Return (x, y) of the center of cell containing provided text 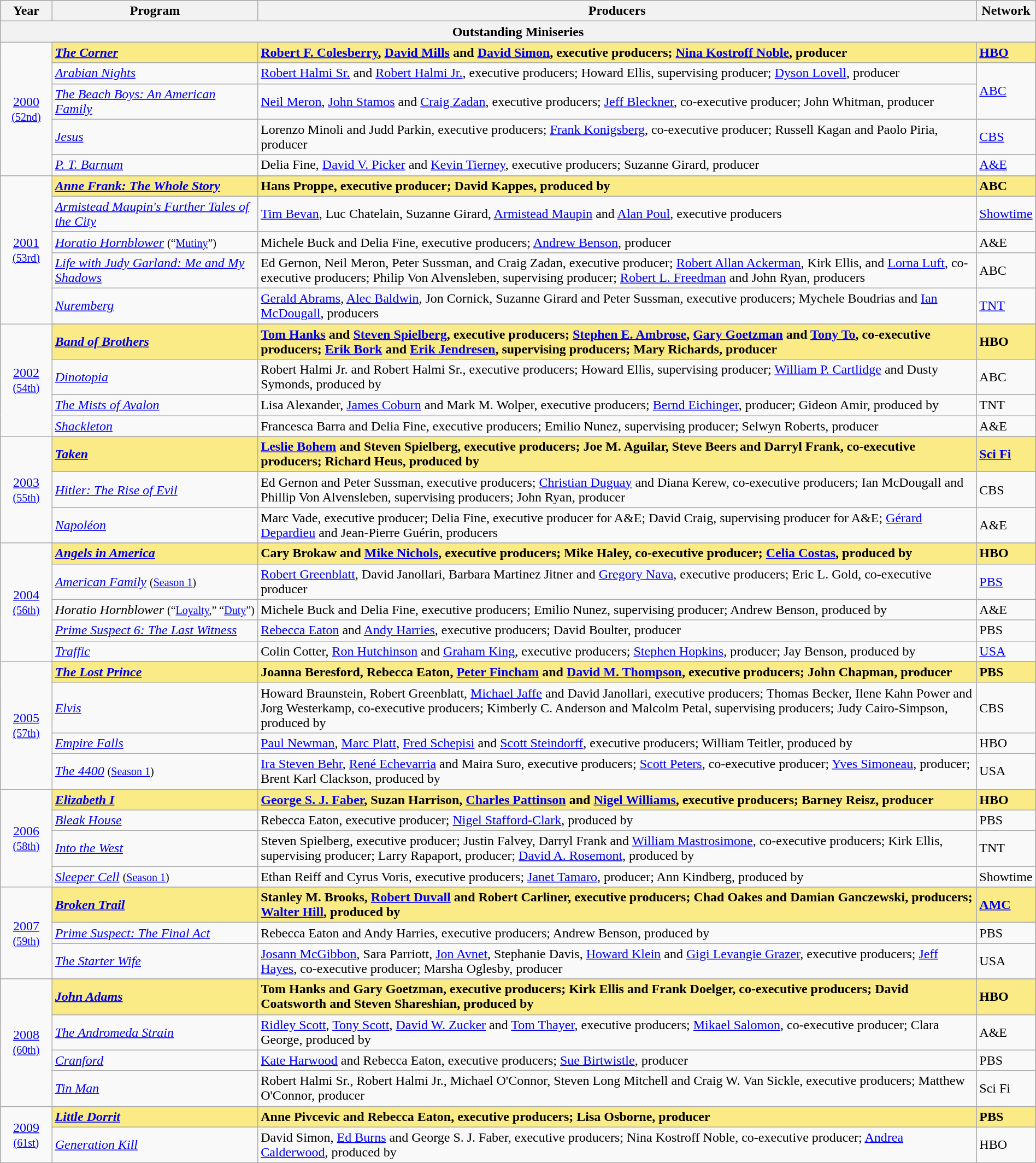
Taken (155, 454)
Lorenzo Minoli and Judd Parkin, executive producers; Frank Konigsberg, co-executive producer; Russell Kagan and Paolo Piria, producer (617, 137)
Horatio Hornblower (“Loyalty,” “Duty”) (155, 610)
Band of Brothers (155, 341)
Outstanding Miniseries (518, 32)
Kate Harwood and Rebecca Eaton, executive producers; Sue Birtwistle, producer (617, 1060)
Producers (617, 11)
Elizabeth I (155, 799)
Anne Frank: The Whole Story (155, 186)
Prime Suspect 6: The Last Witness (155, 630)
Anne Pivcevic and Rebecca Eaton, executive producers; Lisa Osborne, producer (617, 1117)
Year (26, 11)
The 4400 (Season 1) (155, 771)
Robert Halmi Sr., Robert Halmi Jr., Michael O'Connor, Steven Long Mitchell and Craig W. Van Sickle, executive producers; Matthew O'Connor, producer (617, 1088)
2000(52nd) (26, 109)
American Family (Season 1) (155, 581)
Robert Halmi Sr. and Robert Halmi Jr., executive producers; Howard Ellis, supervising producer; Dyson Lovell, producer (617, 73)
Empire Falls (155, 743)
Robert F. Colesberry, David Mills and David Simon, executive producers; Nina Kostroff Noble, producer (617, 52)
Rebecca Eaton, executive producer; Nigel Stafford-Clark, produced by (617, 820)
Network (1006, 11)
The Corner (155, 52)
2008(60th) (26, 1042)
Tim Bevan, Luc Chatelain, Suzanne Girard, Armistead Maupin and Alan Poul, executive producers (617, 214)
Robert Greenblatt, David Janollari, Barbara Martinez Jitner and Gregory Nava, executive producers; Eric L. Gold, co-executive producer (617, 581)
Angels in America (155, 553)
2009(61st) (26, 1134)
Paul Newman, Marc Platt, Fred Schepisi and Scott Steindorff, executive producers; William Teitler, produced by (617, 743)
John Adams (155, 996)
Sleeper Cell (Season 1) (155, 877)
Michele Buck and Delia Fine, executive producers; Emilio Nunez, supervising producer; Andrew Benson, produced by (617, 610)
David Simon, Ed Burns and George S. J. Faber, executive producers; Nina Kostroff Noble, co-executive producer; Andrea Calderwood, produced by (617, 1145)
Program (155, 11)
Elvis (155, 707)
Arabian Nights (155, 73)
Ethan Reiff and Cyrus Voris, executive producers; Janet Tamaro, producer; Ann Kindberg, produced by (617, 877)
Traffic (155, 651)
Life with Judy Garland: Me and My Shadows (155, 270)
Robert Halmi Jr. and Robert Halmi Sr., executive producers; Howard Ellis, supervising producer; William P. Cartlidge and Dusty Symonds, produced by (617, 377)
Neil Meron, John Stamos and Craig Zadan, executive producers; Jeff Bleckner, co-executive producer; John Whitman, producer (617, 102)
The Andromeda Strain (155, 1032)
P. T. Barnum (155, 165)
2005(57th) (26, 725)
Prime Suspect: The Final Act (155, 933)
Horatio Hornblower (“Mutiny”) (155, 242)
Hans Proppe, executive producer; David Kappes, produced by (617, 186)
2006(58th) (26, 838)
2003(55th) (26, 489)
Napoléon (155, 526)
Rebecca Eaton and Andy Harries, executive producers; David Boulter, producer (617, 630)
Nuremberg (155, 306)
Gerald Abrams, Alec Baldwin, Jon Cornick, Suzanne Girard and Peter Sussman, executive producers; Mychele Boudrias and Ian McDougall, producers (617, 306)
Colin Cotter, Ron Hutchinson and Graham King, executive producers; Stephen Hopkins, producer; Jay Benson, produced by (617, 651)
2007(59th) (26, 933)
The Starter Wife (155, 961)
Bleak House (155, 820)
The Lost Prince (155, 672)
Shackleton (155, 426)
Lisa Alexander, James Coburn and Mark M. Wolper, executive producers; Bernd Eichinger, producer; Gideon Amir, produced by (617, 405)
Little Dorrit (155, 1117)
2004(56th) (26, 602)
The Beach Boys: An American Family (155, 102)
Jesus (155, 137)
Michele Buck and Delia Fine, executive producers; Andrew Benson, producer (617, 242)
Dinotopia (155, 377)
Armistead Maupin's Further Tales of the City (155, 214)
Cary Brokaw and Mike Nichols, executive producers; Mike Haley, co-executive producer; Celia Costas, produced by (617, 553)
Generation Kill (155, 1145)
Cranford (155, 1060)
Stanley M. Brooks, Robert Duvall and Robert Carliner, executive producers; Chad Oakes and Damian Ganczewski, producers; Walter Hill, produced by (617, 905)
Into the West (155, 849)
The Mists of Avalon (155, 405)
Joanna Beresford, Rebecca Eaton, Peter Fincham and David M. Thompson, executive producers; John Chapman, producer (617, 672)
2001(53rd) (26, 249)
AMC (1006, 905)
2002(54th) (26, 380)
Broken Trail (155, 905)
Rebecca Eaton and Andy Harries, executive producers; Andrew Benson, produced by (617, 933)
Hitler: The Rise of Evil (155, 489)
Tin Man (155, 1088)
George S. J. Faber, Suzan Harrison, Charles Pattinson and Nigel Williams, executive producers; Barney Reisz, producer (617, 799)
Francesca Barra and Delia Fine, executive producers; Emilio Nunez, supervising producer; Selwyn Roberts, producer (617, 426)
Delia Fine, David V. Picker and Kevin Tierney, executive producers; Suzanne Girard, producer (617, 165)
Ridley Scott, Tony Scott, David W. Zucker and Tom Thayer, executive producers; Mikael Salomon, co-executive producer; Clara George, produced by (617, 1032)
